Scan for the cell matching the given text and deliver its (x, y) coordinate at center. 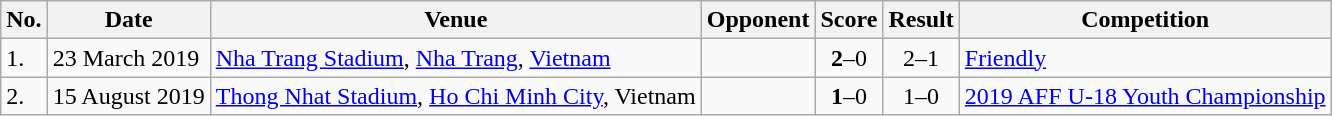
23 March 2019 (128, 58)
No. (24, 20)
15 August 2019 (128, 96)
Result (921, 20)
Competition (1145, 20)
2–0 (849, 58)
2019 AFF U-18 Youth Championship (1145, 96)
Thong Nhat Stadium, Ho Chi Minh City, Vietnam (456, 96)
Nha Trang Stadium, Nha Trang, Vietnam (456, 58)
1. (24, 58)
Friendly (1145, 58)
Score (849, 20)
2. (24, 96)
2–1 (921, 58)
Date (128, 20)
Venue (456, 20)
Opponent (758, 20)
